Provide the [X, Y] coordinate of the cell's center where the given text is located.  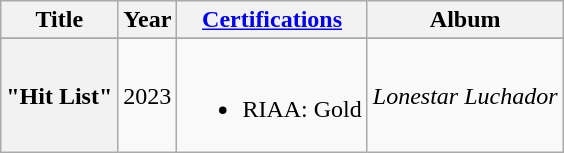
Year [148, 20]
Lonestar Luchador [465, 96]
Certifications [272, 20]
2023 [148, 96]
Album [465, 20]
Title [60, 20]
"Hit List" [60, 96]
RIAA: Gold [272, 96]
